Return the (X, Y) coordinate for the center point of the cell that contains the specified text.  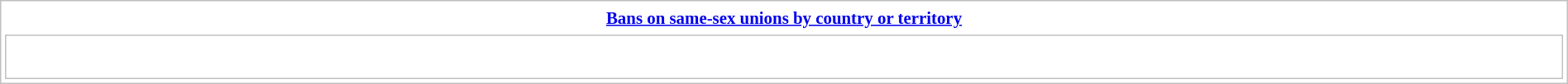
Bans on same-sex unions by country or territory (784, 18)
